Locate the cell with the specified text and output its (X, Y) center coordinate. 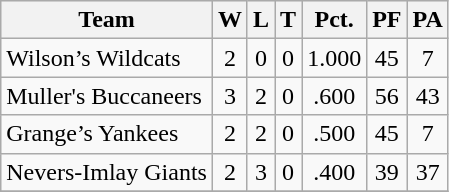
37 (428, 172)
.600 (334, 96)
Wilson’s Wildcats (107, 58)
W (230, 20)
Team (107, 20)
L (260, 20)
Grange’s Yankees (107, 134)
56 (387, 96)
Muller's Buccaneers (107, 96)
Pct. (334, 20)
39 (387, 172)
PF (387, 20)
.500 (334, 134)
43 (428, 96)
T (288, 20)
PA (428, 20)
.400 (334, 172)
Nevers-Imlay Giants (107, 172)
1.000 (334, 58)
